Identify which cell holds the provided text, then report its [x, y] central coordinate. 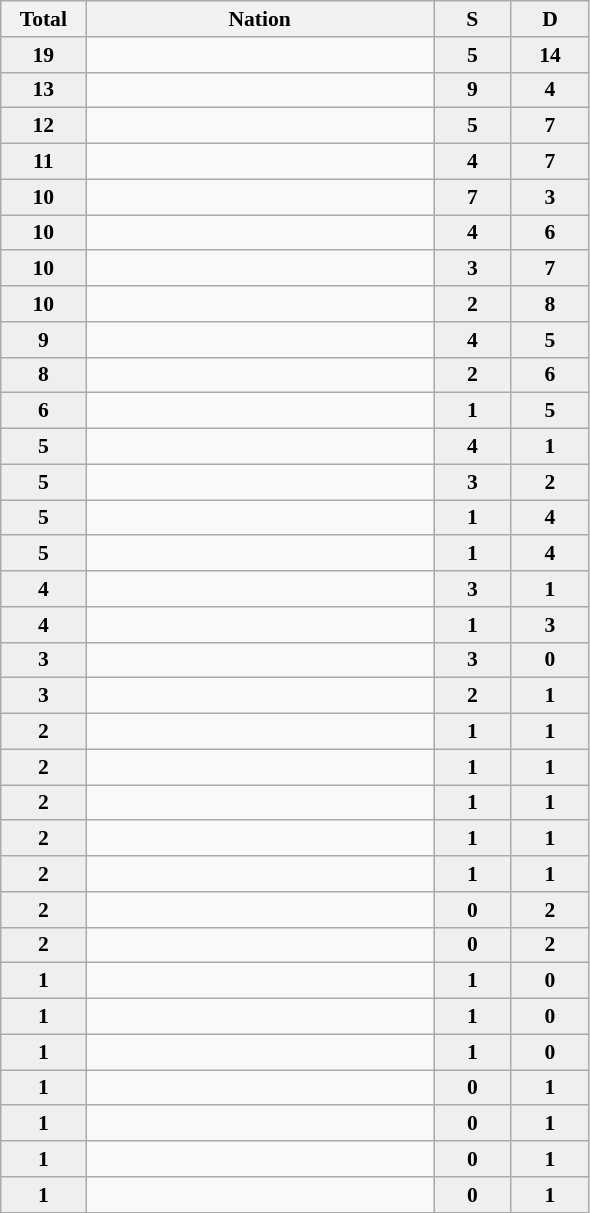
S [473, 19]
Nation [260, 19]
Total [44, 19]
19 [44, 55]
12 [44, 126]
11 [44, 162]
14 [550, 55]
13 [44, 90]
D [550, 19]
